Locate the cell with the specified text and output its (x, y) center coordinate. 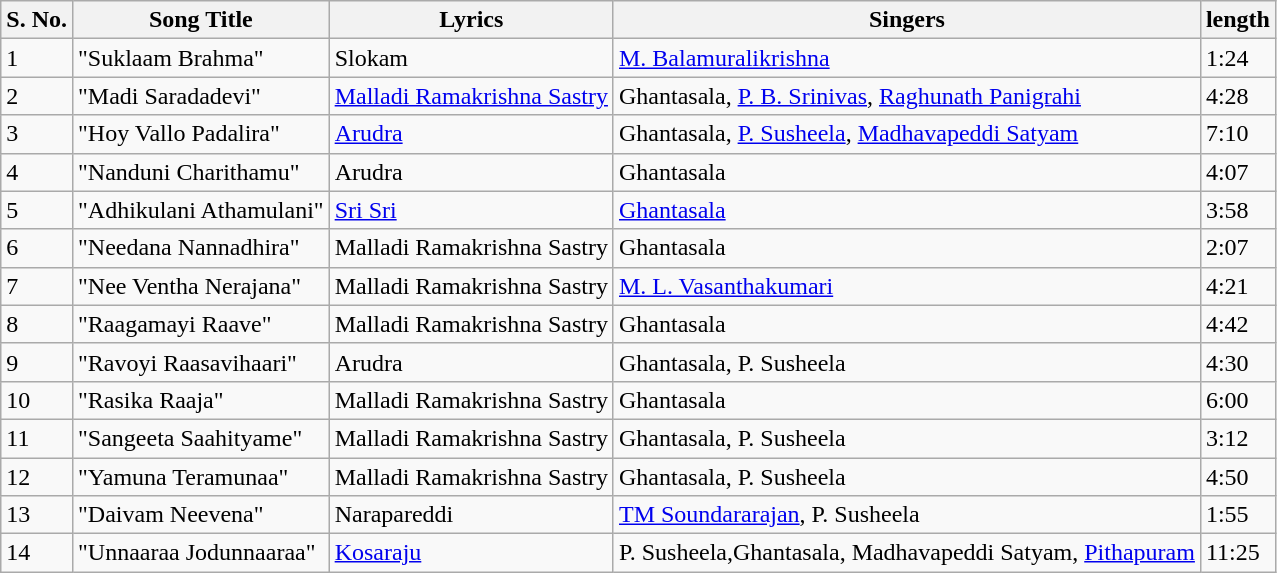
1 (37, 58)
"Nanduni Charithamu" (200, 172)
M. L. Vasanthakumari (906, 286)
"Raagamayi Raave" (200, 324)
"Suklaam Brahma" (200, 58)
4:42 (1238, 324)
3 (37, 134)
P. Susheela,Ghantasala, Madhavapeddi Satyam, Pithapuram (906, 553)
Kosaraju (471, 553)
Narapareddi (471, 515)
3:12 (1238, 438)
"Madi Saradadevi" (200, 96)
Lyrics (471, 20)
6:00 (1238, 400)
2:07 (1238, 248)
M. Balamuralikrishna (906, 58)
6 (37, 248)
TM Soundararajan, P. Susheela (906, 515)
4:21 (1238, 286)
Sri Sri (471, 210)
Ghantasala, P. Susheela, Madhavapeddi Satyam (906, 134)
"Adhikulani Athamulani" (200, 210)
13 (37, 515)
"Needana Nannadhira" (200, 248)
12 (37, 477)
10 (37, 400)
4:30 (1238, 362)
11:25 (1238, 553)
Singers (906, 20)
3:58 (1238, 210)
4:50 (1238, 477)
"Yamuna Teramunaa" (200, 477)
"Daivam Neevena" (200, 515)
S. No. (37, 20)
"Nee Ventha Nerajana" (200, 286)
9 (37, 362)
length (1238, 20)
4:07 (1238, 172)
11 (37, 438)
Ghantasala, P. B. Srinivas, Raghunath Panigrahi (906, 96)
4:28 (1238, 96)
5 (37, 210)
1:24 (1238, 58)
"Unnaaraa Jodunnaaraa" (200, 553)
Slokam (471, 58)
14 (37, 553)
8 (37, 324)
2 (37, 96)
1:55 (1238, 515)
"Rasika Raaja" (200, 400)
"Sangeeta Saahityame" (200, 438)
4 (37, 172)
7 (37, 286)
Song Title (200, 20)
"Hoy Vallo Padalira" (200, 134)
7:10 (1238, 134)
"Ravoyi Raasavihaari" (200, 362)
